Capture the cell that displays the provided text and extract its (x, y) central coordinate. 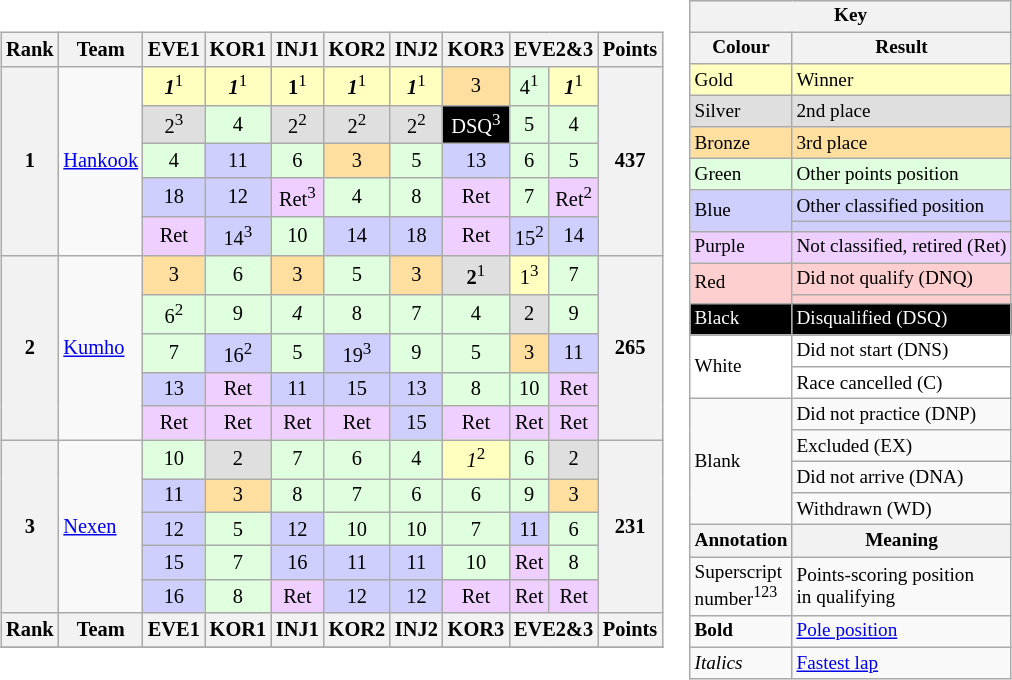
Other classified position (902, 206)
Disqualified (DSQ) (902, 319)
Superscriptnumber123 (741, 586)
Bold (741, 632)
Black (741, 319)
Withdrawn (WD) (902, 509)
Green (741, 175)
Nexen (101, 527)
162 (238, 352)
Race cancelled (C) (902, 383)
Blue (741, 210)
Italics (741, 663)
Did not arrive (DNA) (902, 478)
Did not start (DNS) (902, 351)
437 (630, 160)
3rd place (902, 143)
2nd place (902, 111)
Colour (741, 48)
Did not qualify (DNQ) (902, 279)
Annotation (741, 541)
Points-scoring positionin qualifying (902, 586)
Gold (741, 80)
Ret2 (574, 198)
21 (476, 276)
Kumho (101, 348)
Other points position (902, 175)
Blank (741, 462)
Purple (741, 247)
DSQ3 (476, 124)
Result (902, 48)
62 (174, 314)
Not classified, retired (Ret) (902, 247)
143 (238, 236)
Pole position (902, 632)
Excluded (EX) (902, 446)
Red (741, 284)
152 (529, 236)
231 (630, 527)
193 (357, 352)
Winner (902, 80)
Fastest lap (902, 663)
265 (630, 348)
41 (529, 86)
Ret3 (298, 198)
White (741, 366)
1 (30, 160)
Hankook (101, 160)
Silver (741, 111)
Did not practice (DNP) (902, 414)
Key (850, 16)
23 (174, 124)
Bronze (741, 143)
Meaning (902, 541)
